Find where the given text appears and provide that cell's center as (X, Y) coordinate. 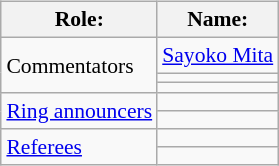
Referees (79, 147)
Role: (79, 20)
Ring announcers (79, 111)
Sayoko Mita (218, 55)
Name: (218, 20)
Commentators (79, 65)
